Output the (X, Y) coordinate of the center of the cell containing the given text.  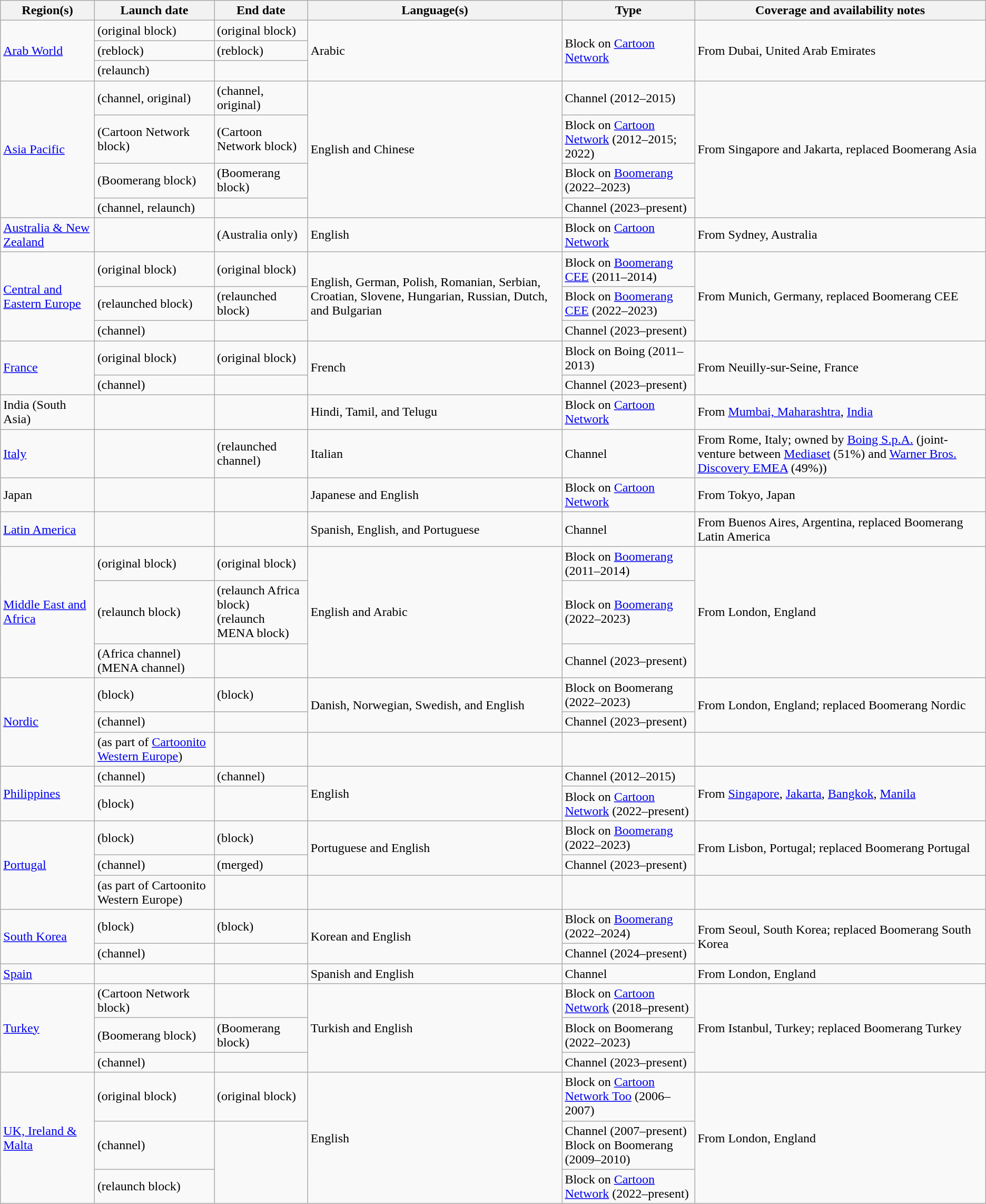
Block on Boing (2011–2013) (628, 357)
Block on Boomerang CEE (2022–2023) (628, 304)
Region(s) (47, 11)
From Sydney, Australia (840, 235)
Hindi, Tamil, and Telugu (435, 412)
Latin America (47, 529)
End date (261, 11)
(channel, relaunch) (154, 208)
Turkish and English (435, 1028)
From Munich, Germany, replaced Boomerang CEE (840, 296)
Turkey (47, 1028)
From Istanbul, Turkey; replaced Boomerang Turkey (840, 1028)
Spain (47, 974)
Korean and English (435, 937)
Spanish and English (435, 974)
Japan (47, 495)
South Korea (47, 937)
Launch date (154, 11)
Spanish, English, and Portuguese (435, 529)
English and Arabic (435, 612)
Portuguese and English (435, 847)
From Seoul, South Korea; replaced Boomerang South Korea (840, 937)
Coverage and availability notes (840, 11)
Italy (47, 454)
India (South Asia) (47, 412)
Danish, Norwegian, Swedish, and English (435, 705)
Block on Boomerang (2011–2014) (628, 564)
English and Chinese (435, 149)
From Rome, Italy; owned by Boing S.p.A. (joint-venture between Mediaset (51%) and Warner Bros. Discovery EMEA (49%)) (840, 454)
Portugal (47, 865)
From Neuilly-sur-Seine, France (840, 368)
Type (628, 11)
Channel (2024–present) (628, 954)
Block on Cartoon Network (2018–present) (628, 1001)
Nordic (47, 722)
Arabic (435, 51)
From Buenos Aires, Argentina, replaced Boomerang Latin America (840, 529)
(Africa channel) (MENA channel) (154, 661)
Philippines (47, 794)
Channel (2007–present)Block on Boomerang (2009–2010) (628, 1145)
France (47, 368)
From Lisbon, Portugal; replaced Boomerang Portugal (840, 847)
Asia Pacific (47, 149)
From Tokyo, Japan (840, 495)
English, German, Polish, Romanian, Serbian, Croatian, Slovene, Hungarian, Russian, Dutch, and Bulgarian (435, 296)
French (435, 368)
Central and Eastern Europe (47, 296)
(relaunch Africa block) (relaunch MENA block) (261, 612)
Block on Cartoon Network (2012–2015; 2022) (628, 139)
Australia & New Zealand (47, 235)
Language(s) (435, 11)
(merged) (261, 865)
(Australia only) (261, 235)
From Dubai, United Arab Emirates (840, 51)
Block on Boomerang (2022–2024) (628, 926)
From London, England; replaced Boomerang Nordic (840, 705)
Middle East and Africa (47, 612)
Block on Cartoon Network Too (2006–2007) (628, 1097)
From Mumbai, Maharashtra, India (840, 412)
(relaunch) (154, 71)
Japanese and English (435, 495)
Italian (435, 454)
Arab World (47, 51)
From Singapore and Jakarta, replaced Boomerang Asia (840, 149)
UK, Ireland & Malta (47, 1138)
(relaunched channel) (261, 454)
From Singapore, Jakarta, Bangkok, Manila (840, 794)
Block on Boomerang CEE (2011–2014) (628, 269)
